Output the (X, Y) coordinate of the center of the cell containing the given text.  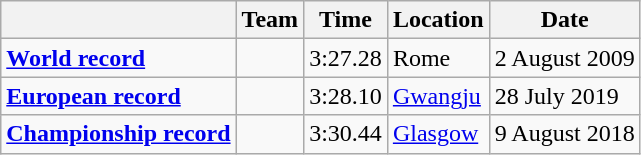
European record (118, 96)
Time (346, 20)
2 August 2009 (564, 58)
Team (270, 20)
9 August 2018 (564, 134)
Date (564, 20)
Location (438, 20)
3:27.28 (346, 58)
3:28.10 (346, 96)
28 July 2019 (564, 96)
3:30.44 (346, 134)
Glasgow (438, 134)
World record (118, 58)
Gwangju (438, 96)
Championship record (118, 134)
Rome (438, 58)
